Return the [x, y] coordinate for the center point of the cell that contains the specified text.  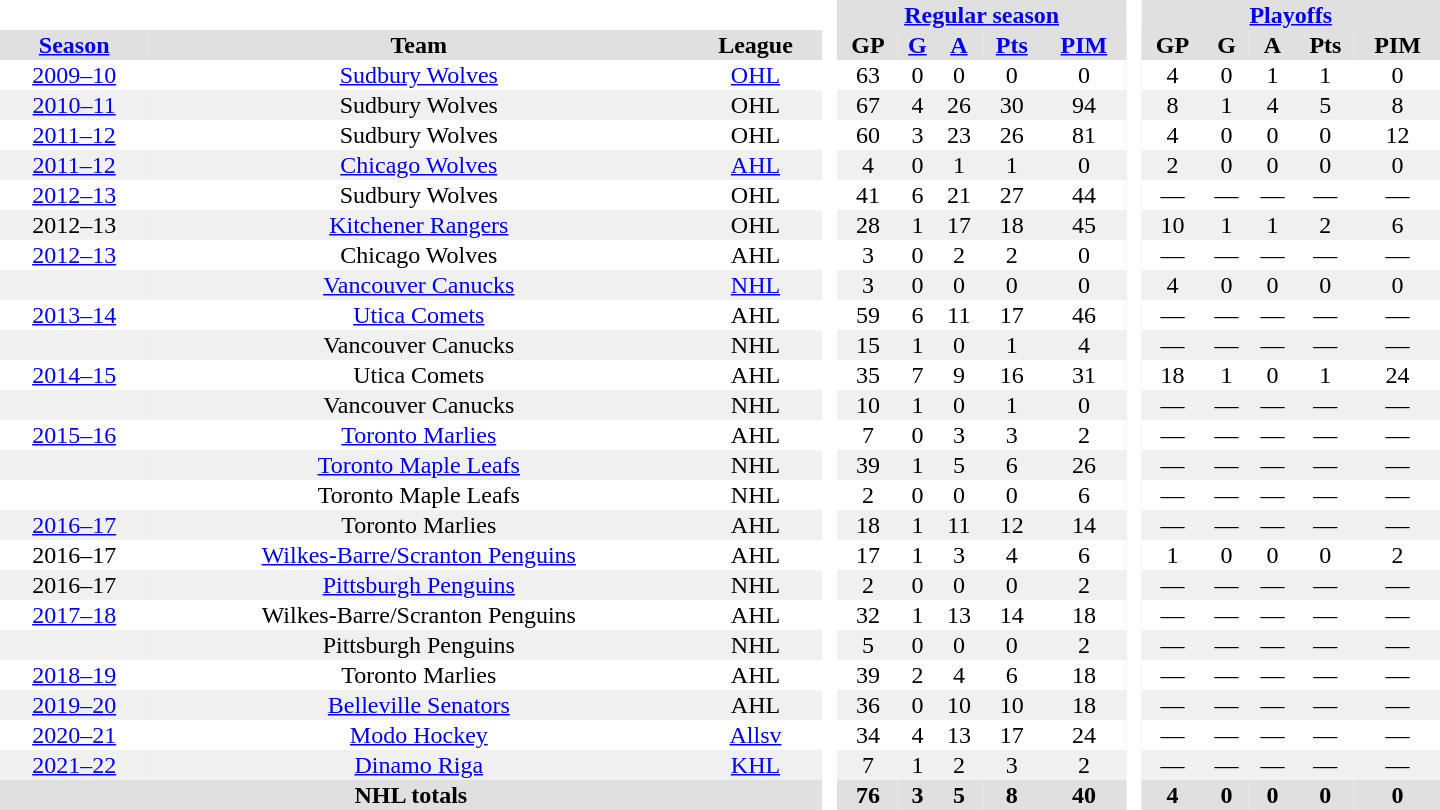
2014–15 [74, 375]
36 [868, 705]
Season [74, 45]
94 [1084, 105]
32 [868, 615]
2013–14 [74, 315]
2015–16 [74, 435]
31 [1084, 375]
21 [959, 195]
40 [1084, 795]
2018–19 [74, 675]
23 [959, 135]
59 [868, 315]
81 [1084, 135]
Kitchener Rangers [418, 225]
2017–18 [74, 615]
2021–22 [74, 765]
Belleville Senators [418, 705]
28 [868, 225]
63 [868, 75]
2019–20 [74, 705]
27 [1012, 195]
Playoffs [1291, 15]
Dinamo Riga [418, 765]
41 [868, 195]
35 [868, 375]
Regular season [982, 15]
67 [868, 105]
30 [1012, 105]
15 [868, 345]
KHL [755, 765]
2009–10 [74, 75]
Team [418, 45]
2010–11 [74, 105]
76 [868, 795]
16 [1012, 375]
Allsv [755, 735]
League [755, 45]
2020–21 [74, 735]
34 [868, 735]
60 [868, 135]
45 [1084, 225]
46 [1084, 315]
44 [1084, 195]
NHL totals [411, 795]
Modo Hockey [418, 735]
9 [959, 375]
